Pinpoint the cell where the given text exists, returning its (X, Y) midpoint coordinate. 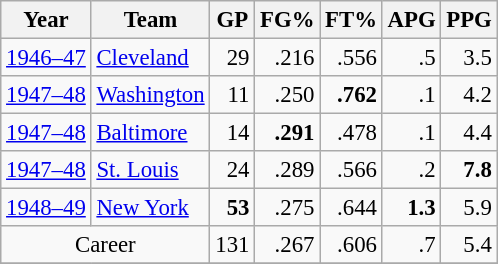
1946–47 (46, 58)
Baltimore (150, 133)
7.8 (469, 170)
.267 (288, 245)
New York (150, 208)
PPG (469, 20)
53 (232, 208)
FG% (288, 20)
.606 (352, 245)
.5 (412, 58)
FT% (352, 20)
14 (232, 133)
4.2 (469, 95)
Washington (150, 95)
.762 (352, 95)
1948–49 (46, 208)
Career (106, 245)
APG (412, 20)
GP (232, 20)
11 (232, 95)
.291 (288, 133)
.556 (352, 58)
.289 (288, 170)
.7 (412, 245)
29 (232, 58)
.275 (288, 208)
.478 (352, 133)
Year (46, 20)
St. Louis (150, 170)
.216 (288, 58)
5.9 (469, 208)
Team (150, 20)
4.4 (469, 133)
.250 (288, 95)
3.5 (469, 58)
.2 (412, 170)
.566 (352, 170)
Cleveland (150, 58)
5.4 (469, 245)
131 (232, 245)
1.3 (412, 208)
.644 (352, 208)
24 (232, 170)
